Provide the [x, y] coordinate of the cell's center where the given text is located.  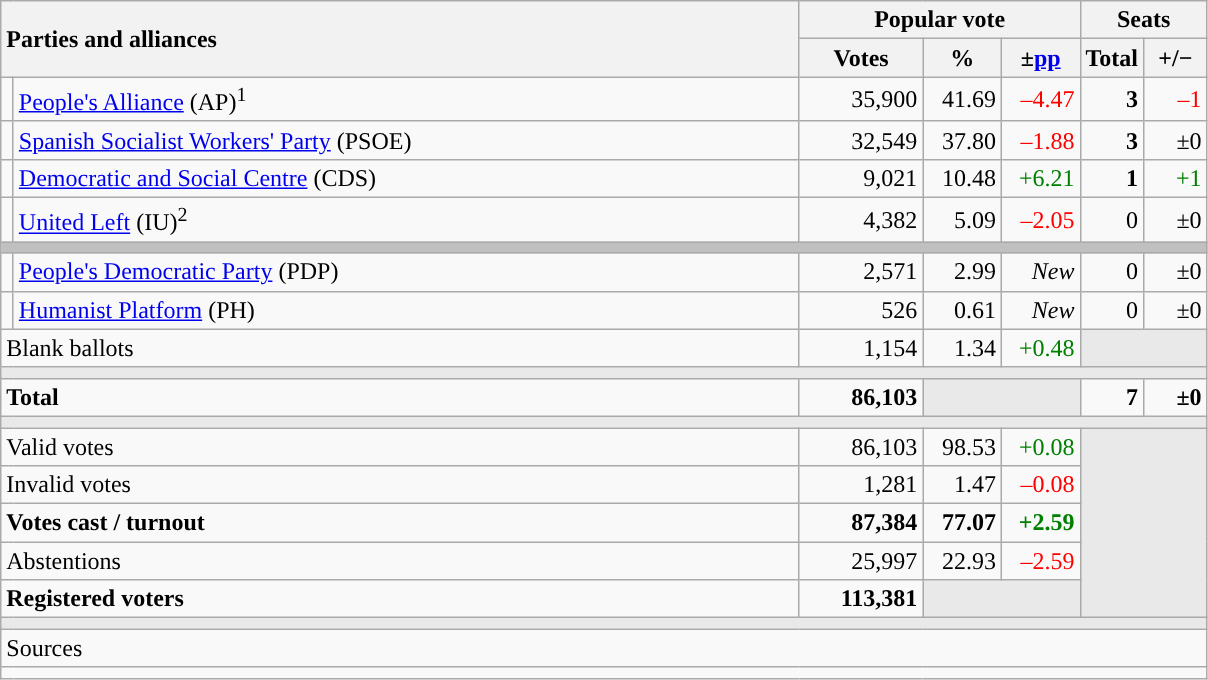
People's Democratic Party (PDP) [406, 272]
Invalid votes [400, 485]
113,381 [861, 599]
4,382 [861, 220]
Seats [1144, 20]
Votes [861, 58]
7 [1112, 397]
±pp [1040, 58]
35,900 [861, 100]
Popular vote [940, 20]
77.07 [962, 523]
Parties and alliances [400, 39]
5.09 [962, 220]
0.61 [962, 310]
+0.48 [1040, 348]
1.47 [962, 485]
1 [1112, 178]
% [962, 58]
Spanish Socialist Workers' Party (PSOE) [406, 140]
Registered voters [400, 599]
526 [861, 310]
+0.08 [1040, 447]
1,281 [861, 485]
Valid votes [400, 447]
Abstentions [400, 561]
–0.08 [1040, 485]
41.69 [962, 100]
+2.59 [1040, 523]
2.99 [962, 272]
10.48 [962, 178]
+1 [1176, 178]
Votes cast / turnout [400, 523]
2,571 [861, 272]
Democratic and Social Centre (CDS) [406, 178]
Sources [604, 648]
People's Alliance (AP)1 [406, 100]
–2.05 [1040, 220]
22.93 [962, 561]
–1 [1176, 100]
32,549 [861, 140]
+6.21 [1040, 178]
Humanist Platform (PH) [406, 310]
37.80 [962, 140]
–1.88 [1040, 140]
9,021 [861, 178]
Blank ballots [400, 348]
1.34 [962, 348]
98.53 [962, 447]
–2.59 [1040, 561]
87,384 [861, 523]
–4.47 [1040, 100]
United Left (IU)2 [406, 220]
+/− [1176, 58]
25,997 [861, 561]
1,154 [861, 348]
